Pinpoint the cell where the given text exists, returning its (X, Y) midpoint coordinate. 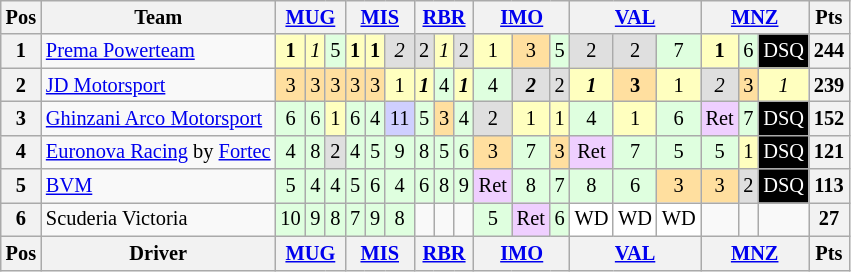
27 (829, 219)
121 (829, 152)
JD Motorsport (158, 85)
11 (400, 118)
Euronova Racing by Fortec (158, 152)
Driver (158, 253)
113 (829, 186)
10 (290, 219)
239 (829, 85)
Team (158, 17)
BVM (158, 186)
244 (829, 51)
Scuderia Victoria (158, 219)
Ghinzani Arco Motorsport (158, 118)
152 (829, 118)
Prema Powerteam (158, 51)
